Scan for the cell matching the given text and deliver its [x, y] coordinate at center. 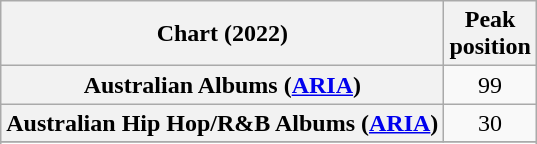
Australian Albums (ARIA) [222, 85]
Peakposition [490, 34]
Chart (2022) [222, 34]
30 [490, 123]
Australian Hip Hop/R&B Albums (ARIA) [222, 123]
99 [490, 85]
